Identify which cell holds the provided text, then report its [x, y] central coordinate. 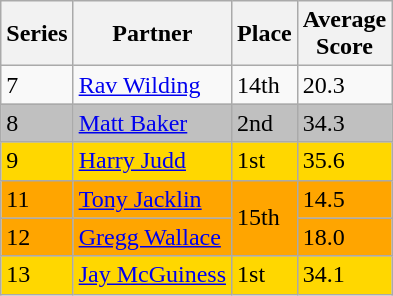
13 [37, 275]
14th [265, 85]
Matt Baker [152, 123]
12 [37, 237]
Rav Wilding [152, 85]
AverageScore [344, 34]
Gregg Wallace [152, 237]
11 [37, 199]
15th [265, 218]
2nd [265, 123]
Tony Jacklin [152, 199]
Place [265, 34]
35.6 [344, 161]
8 [37, 123]
20.3 [344, 85]
34.3 [344, 123]
34.1 [344, 275]
7 [37, 85]
14.5 [344, 199]
9 [37, 161]
Series [37, 34]
18.0 [344, 237]
Harry Judd [152, 161]
Jay McGuiness [152, 275]
Partner [152, 34]
